Provide the [X, Y] coordinate of the cell's center where the given text is located.  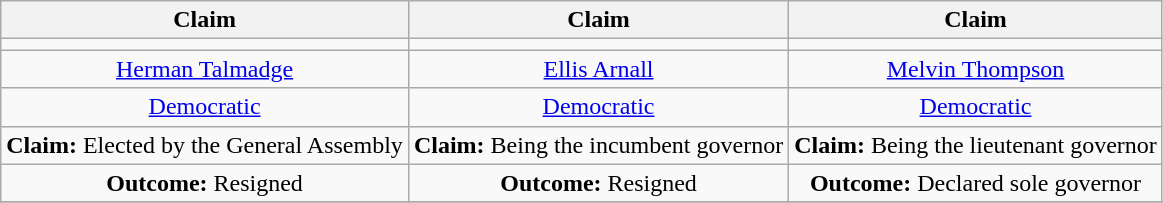
Claim: Being the incumbent governor [598, 145]
Ellis Arnall [598, 69]
Melvin Thompson [976, 69]
Herman Talmadge [205, 69]
Outcome: Declared sole governor [976, 183]
Claim: Elected by the General Assembly [205, 145]
Claim: Being the lieutenant governor [976, 145]
